From the cell containing the given text, extract its center point as [X, Y] coordinate. 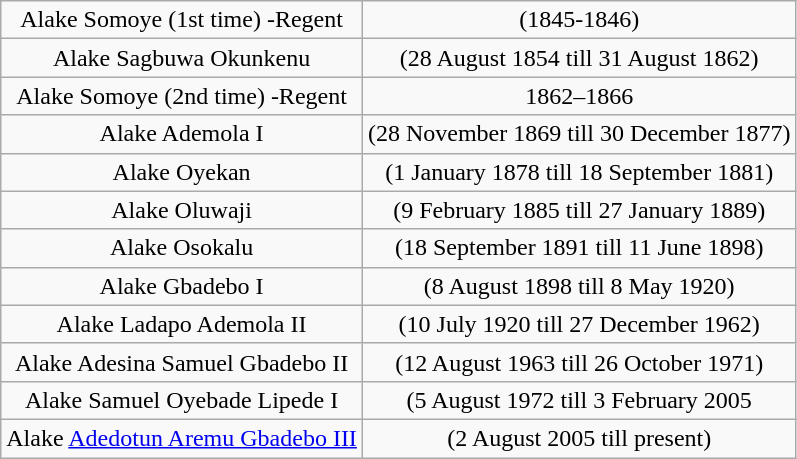
(10 July 1920 till 27 December 1962) [579, 324]
Alake Somoye (2nd time) -Regent [182, 96]
(1845-1846) [579, 20]
Alake Samuel Oyebade Lipede I [182, 400]
Alake Osokalu [182, 248]
Alake Ladapo Ademola II [182, 324]
Alake Oluwaji [182, 210]
Alake Oyekan [182, 172]
(12 August 1963 till 26 October 1971) [579, 362]
Alake Adedotun Aremu Gbadebo III [182, 438]
(1 January 1878 till 18 September 1881) [579, 172]
(8 August 1898 till 8 May 1920) [579, 286]
Alake Sagbuwa Okunkenu [182, 58]
(5 August 1972 till 3 February 2005 [579, 400]
(28 November 1869 till 30 December 1877) [579, 134]
1862–1866 [579, 96]
Alake Ademola I [182, 134]
Alake Adesina Samuel Gbadebo II [182, 362]
(28 August 1854 till 31 August 1862) [579, 58]
Alake Gbadebo I [182, 286]
(2 August 2005 till present) [579, 438]
(9 February 1885 till 27 January 1889) [579, 210]
Alake Somoye (1st time) -Regent [182, 20]
(18 September 1891 till 11 June 1898) [579, 248]
